Locate the cell with the specified text and output its (X, Y) center coordinate. 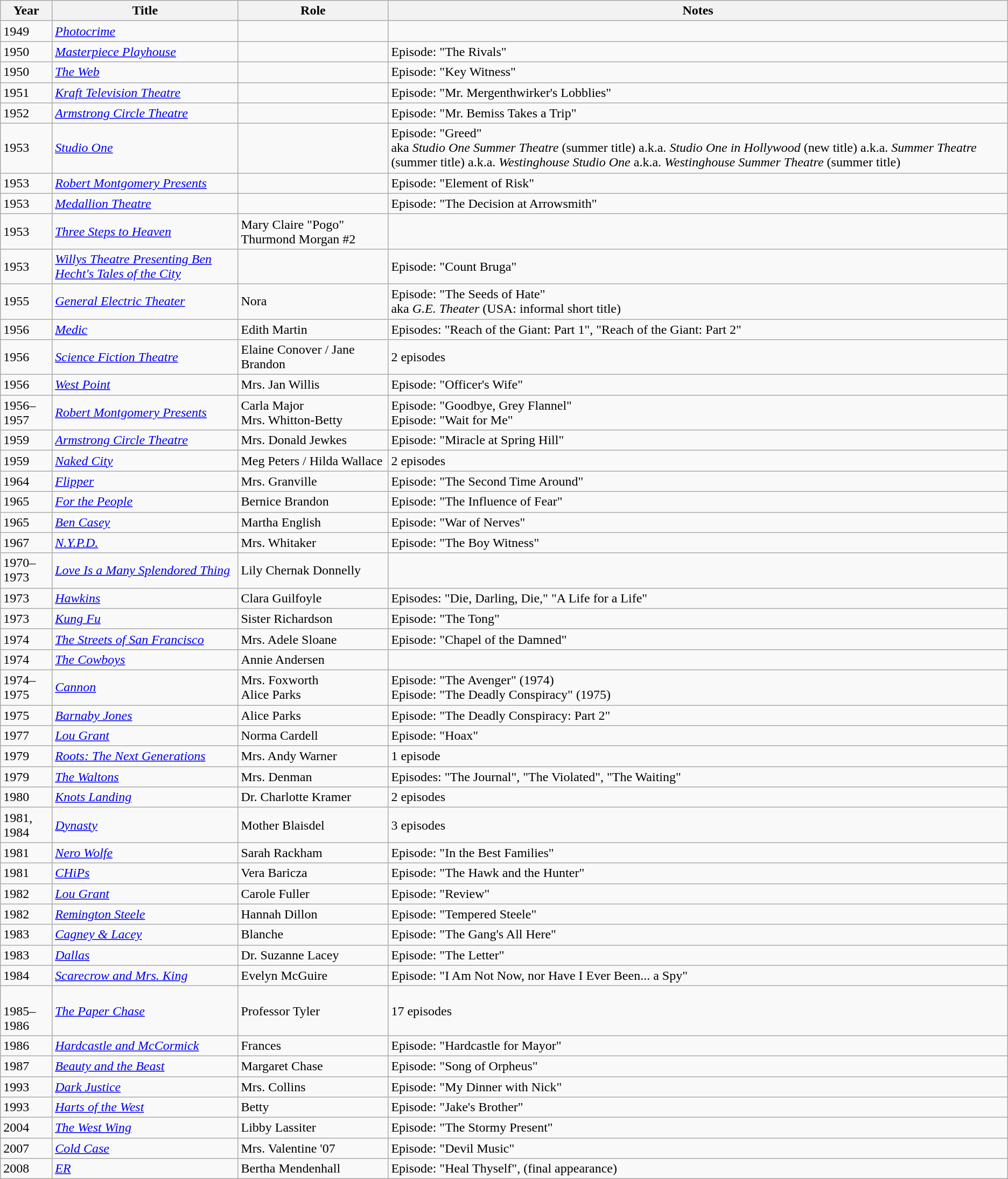
Episode: "Key Witness" (698, 72)
Episode: "The Hawk and the Hunter" (698, 873)
Mrs. Jan Willis (313, 385)
Episode: "The Influence of Fear" (698, 502)
Episode: "Count Bruga" (698, 266)
Kraft Television Theatre (145, 93)
Episode: "War of Nerves" (698, 522)
Episode: "The Second Time Around" (698, 481)
Episode: "The Avenger" (1974)Episode: "The Deadly Conspiracy" (1975) (698, 687)
Dallas (145, 955)
Photocrime (145, 31)
Studio One (145, 148)
Three Steps to Heaven (145, 231)
West Point (145, 385)
Roots: The Next Generations (145, 756)
The West Wing (145, 1128)
Episode: "Devil Music" (698, 1148)
Episode: "The Rivals" (698, 52)
The Paper Chase (145, 1010)
1949 (26, 31)
Episode: "I Am Not Now, nor Have I Ever Been... a Spy" (698, 976)
Episode: "Song of Orpheus" (698, 1066)
1952 (26, 113)
1964 (26, 481)
Episode: "Jake's Brother" (698, 1107)
Episode: "Chapel of the Damned" (698, 639)
Dr. Suzanne Lacey (313, 955)
1 episode (698, 756)
1975 (26, 715)
Knots Landing (145, 797)
Episode: "The Boy Witness" (698, 543)
1970–1973 (26, 571)
The Cowboys (145, 659)
Remington Steele (145, 914)
Episode: "The Stormy Present" (698, 1128)
Science Fiction Theatre (145, 357)
1955 (26, 301)
Year (26, 11)
Annie Andersen (313, 659)
Bertha Mendenhall (313, 1169)
ER (145, 1169)
Notes (698, 11)
Masterpiece Playhouse (145, 52)
Dynasty (145, 825)
Episode: "Officer's Wife" (698, 385)
Bernice Brandon (313, 502)
Hardcastle and McCormick (145, 1045)
Evelyn McGuire (313, 976)
Mrs. Whitaker (313, 543)
Episode: "The Tong" (698, 619)
Episode: "Goodbye, Grey Flannel"Episode: "Wait for Me" (698, 412)
Norma Cardell (313, 736)
Nora (313, 301)
Libby Lassiter (313, 1128)
Mrs. Valentine '07 (313, 1148)
Martha English (313, 522)
Role (313, 11)
Medic (145, 329)
2007 (26, 1148)
Barnaby Jones (145, 715)
Clara Guilfoyle (313, 598)
Episodes: "Reach of the Giant: Part 1", "Reach of the Giant: Part 2" (698, 329)
Betty (313, 1107)
Frances (313, 1045)
Blanche (313, 935)
Mrs. Denman (313, 777)
Title (145, 11)
Kung Fu (145, 619)
CHiPs (145, 873)
Love Is a Many Splendored Thing (145, 571)
Sarah Rackham (313, 853)
Episodes: "The Journal", "The Violated", "The Waiting" (698, 777)
Mother Blaisdel (313, 825)
Episode: "Review" (698, 894)
Episode: "The Letter" (698, 955)
Nero Wolfe (145, 853)
Episode: "Miracle at Spring Hill" (698, 440)
Mrs. Adele Sloane (313, 639)
1984 (26, 976)
2004 (26, 1128)
Episode: "Heal Thyself", (final appearance) (698, 1169)
Medallion Theatre (145, 203)
Mrs. Granville (313, 481)
Mrs. Donald Jewkes (313, 440)
Episode: "The Seeds of Hate"aka G.E. Theater (USA: informal short title) (698, 301)
Dr. Charlotte Kramer (313, 797)
17 episodes (698, 1010)
Episode: "Mr. Mergenthwirker's Lobblies" (698, 93)
Lily Chernak Donnelly (313, 571)
1986 (26, 1045)
Episodes: "Die, Darling, Die," "A Life for a Life" (698, 598)
Professor Tyler (313, 1010)
Episode: "Hardcastle for Mayor" (698, 1045)
Dark Justice (145, 1087)
For the People (145, 502)
Episode: "My Dinner with Nick" (698, 1087)
Mrs. Collins (313, 1087)
Elaine Conover / Jane Brandon (313, 357)
Episode: "The Gang's All Here" (698, 935)
Ben Casey (145, 522)
3 episodes (698, 825)
Cold Case (145, 1148)
Naked City (145, 461)
Carla MajorMrs. Whitton-Betty (313, 412)
Episode: "Tempered Steele" (698, 914)
Beauty and the Beast (145, 1066)
Mrs. Andy Warner (313, 756)
1974–1975 (26, 687)
Vera Baricza (313, 873)
Scarecrow and Mrs. King (145, 976)
The Waltons (145, 777)
N.Y.P.D. (145, 543)
Edith Martin (313, 329)
1977 (26, 736)
Episode: "Mr. Bemiss Takes a Trip" (698, 113)
1980 (26, 797)
Mary Claire "Pogo" Thurmond Morgan #2 (313, 231)
Episode: "Hoax" (698, 736)
1956–1957 (26, 412)
Episode: "The Decision at Arrowsmith" (698, 203)
1987 (26, 1066)
Harts of the West (145, 1107)
Sister Richardson (313, 619)
1951 (26, 93)
Episode: "Element of Risk" (698, 183)
Mrs. FoxworthAlice Parks (313, 687)
2008 (26, 1169)
Meg Peters / Hilda Wallace (313, 461)
Hawkins (145, 598)
Hannah Dillon (313, 914)
The Streets of San Francisco (145, 639)
General Electric Theater (145, 301)
Margaret Chase (313, 1066)
Alice Parks (313, 715)
1985–1986 (26, 1010)
Willys Theatre Presenting Ben Hecht's Tales of the City (145, 266)
Episode: "In the Best Families" (698, 853)
Cagney & Lacey (145, 935)
Flipper (145, 481)
Episode: "The Deadly Conspiracy: Part 2" (698, 715)
Carole Fuller (313, 894)
The Web (145, 72)
1967 (26, 543)
Cannon (145, 687)
1981, 1984 (26, 825)
